Scan for the cell matching the given text and deliver its (X, Y) coordinate at center. 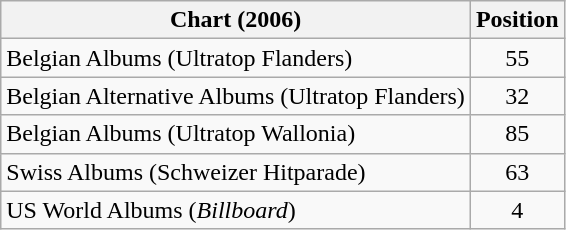
85 (517, 134)
US World Albums (Billboard) (236, 210)
Chart (2006) (236, 20)
Swiss Albums (Schweizer Hitparade) (236, 172)
Belgian Alternative Albums (Ultratop Flanders) (236, 96)
Belgian Albums (Ultratop Wallonia) (236, 134)
32 (517, 96)
55 (517, 58)
Position (517, 20)
Belgian Albums (Ultratop Flanders) (236, 58)
63 (517, 172)
4 (517, 210)
